Find where the given text appears and provide that cell's center as [x, y] coordinate. 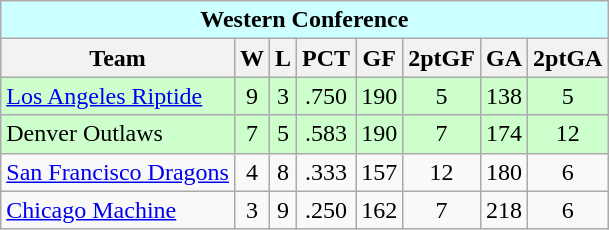
GA [504, 58]
L [284, 58]
174 [504, 134]
2ptGA [568, 58]
180 [504, 172]
GF [380, 58]
4 [252, 172]
157 [380, 172]
.333 [326, 172]
162 [380, 210]
2ptGF [442, 58]
Team [118, 58]
W [252, 58]
PCT [326, 58]
138 [504, 96]
Denver Outlaws [118, 134]
8 [284, 172]
San Francisco Dragons [118, 172]
.583 [326, 134]
.750 [326, 96]
Chicago Machine [118, 210]
.250 [326, 210]
218 [504, 210]
Los Angeles Riptide [118, 96]
Western Conference [304, 20]
